Search for the cell housing the specified text and yield its [x, y] center coordinate. 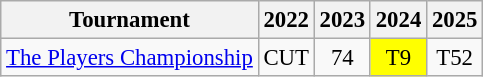
T9 [398, 58]
CUT [286, 58]
2024 [398, 20]
2025 [455, 20]
The Players Championship [130, 58]
2022 [286, 20]
74 [342, 58]
Tournament [130, 20]
2023 [342, 20]
T52 [455, 58]
